Pinpoint the cell where the given text exists, returning its [x, y] midpoint coordinate. 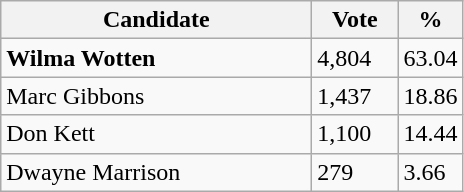
Dwayne Marrison [156, 172]
% [430, 20]
3.66 [430, 172]
14.44 [430, 134]
1,437 [355, 96]
4,804 [355, 58]
279 [355, 172]
18.86 [430, 96]
Vote [355, 20]
Wilma Wotten [156, 58]
63.04 [430, 58]
Don Kett [156, 134]
Candidate [156, 20]
Marc Gibbons [156, 96]
1,100 [355, 134]
